Pinpoint the cell where the given text exists, returning its (x, y) midpoint coordinate. 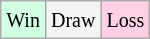
Win (24, 20)
Draw (72, 20)
Loss (126, 20)
